Identify which cell holds the provided text, then report its [X, Y] central coordinate. 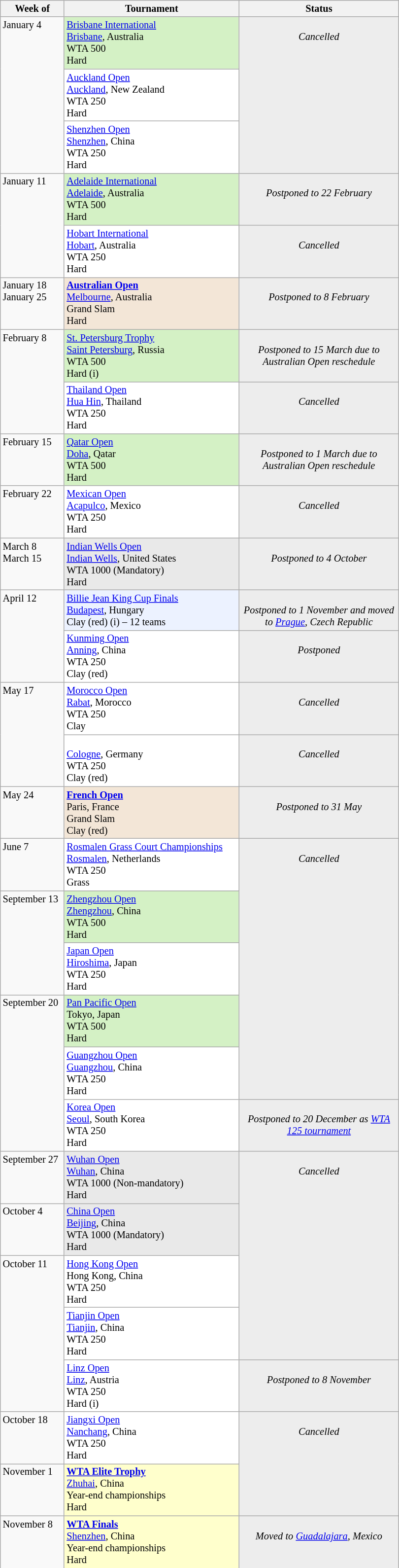
January 18January 25 [33, 303]
October 4 [33, 1229]
Postponed to 4 October [319, 564]
June 7 [33, 864]
Postponed [319, 656]
September 27 [33, 1177]
French Open Paris, FranceGrand SlamClay (red) [152, 813]
February 8 [33, 382]
Postponed to 15 March due to Australian Open reschedule [319, 356]
Korea Open Seoul, South KoreaWTA 250Hard [152, 1125]
November 1 [33, 1490]
Postponed to 1 November and moved to Prague, Czech Republic [319, 610]
Guangzhou Open Guangzhou, ChinaWTA 250Hard [152, 1073]
Australian Open Melbourne, AustraliaGrand Slam Hard [152, 303]
Postponed to 22 February [319, 199]
Zhengzhou Open Zhengzhou, ChinaWTA 500Hard [152, 917]
October 11 [33, 1333]
Postponed to 8 November [319, 1386]
Shenzhen Open Shenzhen, ChinaWTA 250Hard [152, 147]
Hobart International Hobart, AustraliaWTA 250Hard [152, 251]
Thailand Open Hua Hin, Thailand WTA 250Hard [152, 408]
Postponed to 1 March due to Australian Open reschedule [319, 460]
Morocco Open Rabat, MoroccoWTA 250Clay [152, 709]
Moved to Guadalajara, Mexico [319, 1542]
Adelaide International Adelaide, AustraliaWTA 500Hard [152, 199]
Pan Pacific Open Tokyo, JapanWTA 500Hard [152, 1021]
Kunming Open Anning, China WTA 250Clay (red) [152, 656]
Rosmalen Grass Court Championships Rosmalen, NetherlandsWTA 250Grass [152, 864]
Postponed to 20 December as WTA 125 tournament [319, 1125]
China Open Beijing, ChinaWTA 1000 (Mandatory)Hard [152, 1229]
Brisbane International Brisbane, AustraliaWTA 500Hard [152, 43]
Linz Open Linz, AustriaWTA 250Hard (i) [152, 1386]
St. Petersburg Trophy Saint Petersburg, RussiaWTA 500Hard (i) [152, 356]
Mexican Open Acapulco, MexicoWTA 250Hard [152, 512]
November 8 [33, 1542]
January 11 [33, 225]
February 22 [33, 512]
Qatar Open Doha, QatarWTA 500Hard [152, 460]
Tianjin Open Tianjin, ChinaWTA 250Hard [152, 1333]
April 12 [33, 636]
WTA Finals Shenzhen, ChinaYear-end championshipsHard [152, 1542]
Jiangxi Open Nanchang, ChinaWTA 250Hard [152, 1438]
WTA Elite Trophy Zhuhai, ChinaYear-end championshipsHard [152, 1490]
Hong Kong Open Hong Kong, ChinaWTA 250Hard [152, 1282]
Postponed to 31 May [319, 813]
May 17 [33, 735]
Japan Open Hiroshima, JapanWTA 250Hard [152, 969]
Billie Jean King Cup Finals Budapest, HungaryClay (red) (i) – 12 teams [152, 610]
Indian Wells Open Indian Wells, United StatesWTA 1000 (Mandatory)Hard [152, 564]
September 13 [33, 943]
Auckland Open Auckland, New ZealandWTA 250Hard [152, 95]
October 18 [33, 1438]
September 20 [33, 1073]
February 15 [33, 460]
Postponed to 8 February [319, 303]
Status [319, 8]
Cologne, GermanyWTA 250Clay (red) [152, 760]
January 4 [33, 95]
March 8March 15 [33, 564]
Tournament [152, 8]
Wuhan Open Wuhan, ChinaWTA 1000 (Non-mandatory)Hard [152, 1177]
May 24 [33, 813]
Week of [33, 8]
